From the cell containing the given text, extract its center point as [X, Y] coordinate. 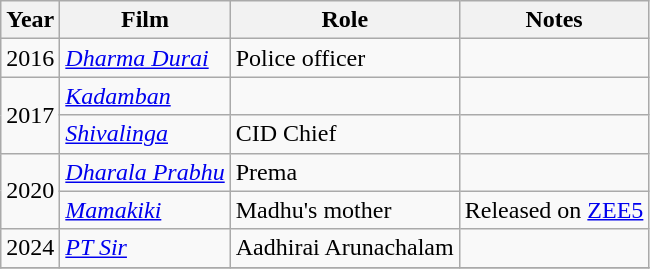
2020 [30, 191]
Notes [554, 20]
Dharala Prabhu [145, 172]
Mamakiki [145, 210]
Film [145, 20]
Prema [344, 172]
PT Sir [145, 248]
Madhu's mother [344, 210]
Dharma Durai [145, 58]
CID Chief [344, 134]
Kadamban [145, 96]
2017 [30, 115]
Aadhirai Arunachalam [344, 248]
Police officer [344, 58]
Released on ZEE5 [554, 210]
Year [30, 20]
Role [344, 20]
2024 [30, 248]
2016 [30, 58]
Shivalinga [145, 134]
